Determine the [x, y] coordinate at the center of the cell enclosing the given text.  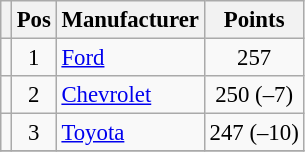
Pos [34, 20]
1 [34, 58]
Points [254, 20]
2 [34, 95]
Toyota [130, 133]
Manufacturer [130, 20]
3 [34, 133]
Chevrolet [130, 95]
250 (–7) [254, 95]
257 [254, 58]
Ford [130, 58]
247 (–10) [254, 133]
